For the text-containing cell, return its midpoint in (x, y) coordinate format. 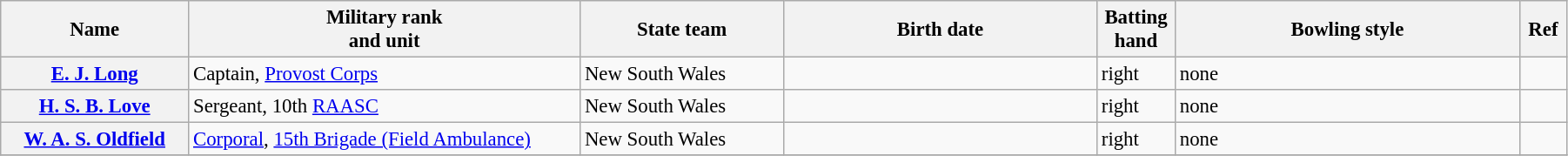
Birth date (941, 30)
H. S. B. Love (95, 106)
Batting hand (1136, 30)
Ref (1543, 30)
Corporal, 15th Brigade (Field Ambulance) (385, 139)
Name (95, 30)
W. A. S. Oldfield (95, 139)
State team (682, 30)
E. J. Long (95, 74)
Bowling style (1347, 30)
Military rankand unit (385, 30)
Captain, Provost Corps (385, 74)
Sergeant, 10th RAASC (385, 106)
